Determine the (X, Y) coordinate at the center of the cell enclosing the given text.  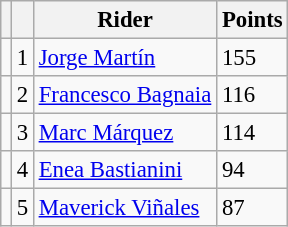
Jorge Martín (124, 58)
5 (22, 208)
Rider (124, 20)
114 (252, 133)
Francesco Bagnaia (124, 95)
87 (252, 208)
Points (252, 20)
3 (22, 133)
116 (252, 95)
155 (252, 58)
4 (22, 170)
1 (22, 58)
Marc Márquez (124, 133)
2 (22, 95)
Maverick Viñales (124, 208)
Enea Bastianini (124, 170)
94 (252, 170)
